For the text-containing cell, return its midpoint in [X, Y] coordinate format. 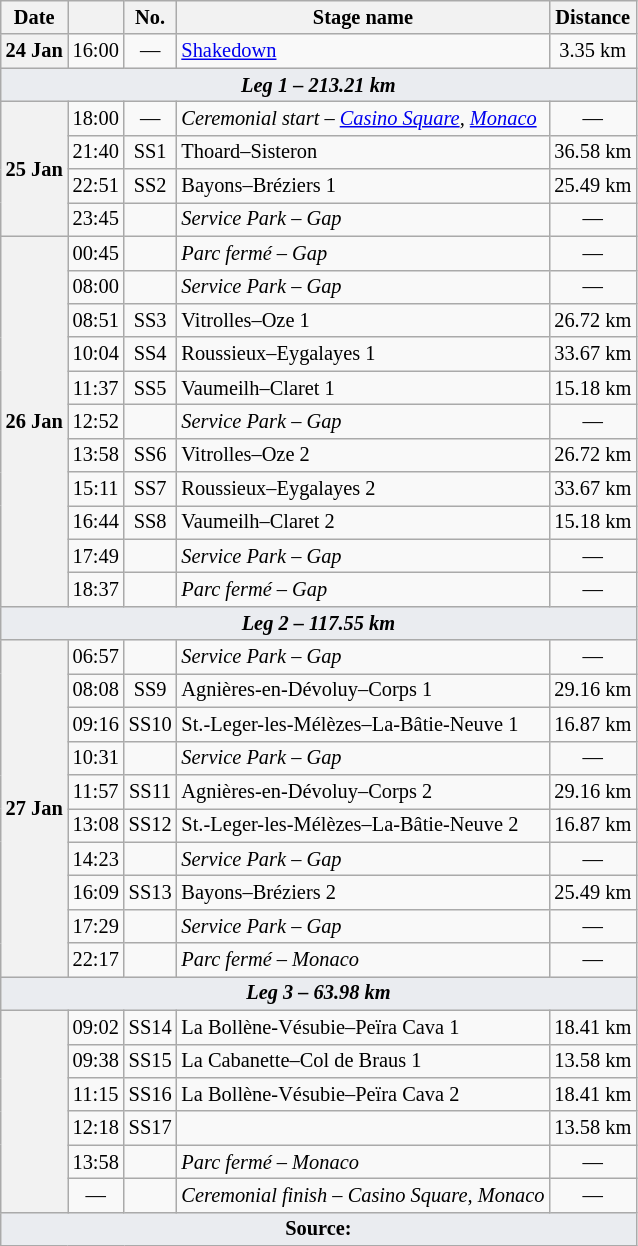
08:08 [96, 690]
22:51 [96, 186]
SS2 [150, 186]
Roussieux–Eygalayes 2 [362, 489]
23:45 [96, 219]
11:57 [96, 791]
Ceremonial start – Casino Square, Monaco [362, 118]
SS10 [150, 724]
25 Jan [34, 168]
06:57 [96, 657]
Bayons–Bréziers 1 [362, 186]
SS3 [150, 320]
22:17 [96, 960]
14:23 [96, 859]
Stage name [362, 17]
Vitrolles–Oze 2 [362, 455]
Distance [592, 17]
La Bollène-Vésubie–Peïra Cava 1 [362, 1027]
13:08 [96, 825]
16:44 [96, 522]
La Bollène-Vésubie–Peïra Cava 2 [362, 1094]
10:31 [96, 758]
Source: [318, 1229]
Shakedown [362, 51]
16:00 [96, 51]
Leg 3 – 63.98 km [318, 993]
SS15 [150, 1061]
Vitrolles–Oze 1 [362, 320]
24 Jan [34, 51]
17:29 [96, 926]
Agnières-en-Dévoluy–Corps 1 [362, 690]
No. [150, 17]
SS5 [150, 388]
La Cabanette–Col de Braus 1 [362, 1061]
Vaumeilh–Claret 1 [362, 388]
SS16 [150, 1094]
SS6 [150, 455]
09:38 [96, 1061]
SS13 [150, 892]
SS17 [150, 1128]
08:51 [96, 320]
St.-Leger-les-Mélèzes–La-Bâtie-Neuve 2 [362, 825]
Roussieux–Eygalayes 1 [362, 354]
12:18 [96, 1128]
08:00 [96, 287]
00:45 [96, 253]
SS4 [150, 354]
15:11 [96, 489]
Date [34, 17]
18:37 [96, 589]
10:04 [96, 354]
26 Jan [34, 421]
3.35 km [592, 51]
Ceremonial finish – Casino Square, Monaco [362, 1195]
SS12 [150, 825]
Thoard–Sisteron [362, 152]
09:16 [96, 724]
21:40 [96, 152]
Leg 1 – 213.21 km [318, 85]
18:00 [96, 118]
Agnières-en-Dévoluy–Corps 2 [362, 791]
17:49 [96, 556]
Vaumeilh–Claret 2 [362, 522]
11:37 [96, 388]
SS14 [150, 1027]
St.-Leger-les-Mélèzes–La-Bâtie-Neuve 1 [362, 724]
27 Jan [34, 808]
Bayons–Bréziers 2 [362, 892]
12:52 [96, 421]
SS11 [150, 791]
SS9 [150, 690]
SS8 [150, 522]
16:09 [96, 892]
36.58 km [592, 152]
SS1 [150, 152]
Leg 2 – 117.55 km [318, 623]
09:02 [96, 1027]
SS7 [150, 489]
11:15 [96, 1094]
